Scan for the cell matching the given text and deliver its (X, Y) coordinate at center. 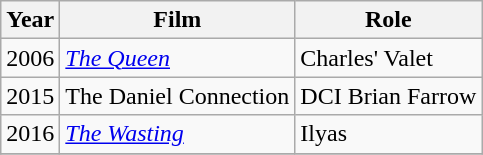
The Wasting (178, 134)
Year (30, 20)
Role (388, 20)
Ilyas (388, 134)
The Queen (178, 58)
Film (178, 20)
2016 (30, 134)
2006 (30, 58)
2015 (30, 96)
The Daniel Connection (178, 96)
DCI Brian Farrow (388, 96)
Charles' Valet (388, 58)
